Scan for the cell matching the given text and deliver its (x, y) coordinate at center. 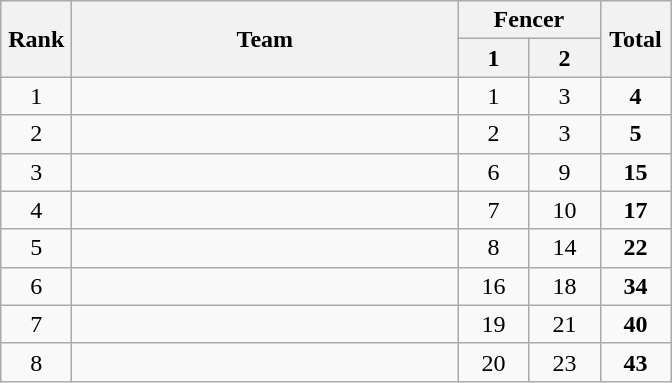
18 (564, 286)
14 (564, 248)
Total (636, 39)
9 (564, 172)
Fencer (529, 20)
Team (265, 39)
19 (494, 324)
21 (564, 324)
22 (636, 248)
16 (494, 286)
20 (494, 362)
15 (636, 172)
17 (636, 210)
Rank (36, 39)
43 (636, 362)
23 (564, 362)
10 (564, 210)
34 (636, 286)
40 (636, 324)
